Search for the cell housing the specified text and yield its [x, y] center coordinate. 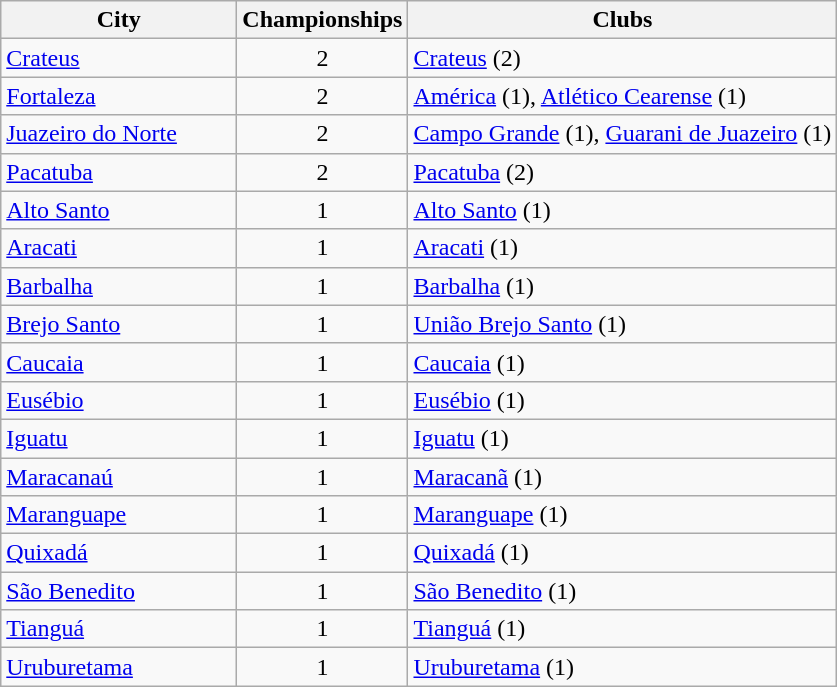
Maracanaú [119, 477]
Aracati (1) [622, 248]
Caucaia (1) [622, 362]
Barbalha (1) [622, 286]
Fortaleza [119, 96]
Eusébio [119, 400]
Campo Grande (1), Guarani de Juazeiro (1) [622, 134]
Uruburetama [119, 667]
Quixadá [119, 553]
Maranguape [119, 515]
Clubs [622, 20]
Alto Santo [119, 210]
Pacatuba (2) [622, 172]
Tianguá [119, 629]
Maranguape (1) [622, 515]
São Benedito (1) [622, 591]
Maracanã (1) [622, 477]
Alto Santo (1) [622, 210]
Uruburetama (1) [622, 667]
Barbalha [119, 286]
City [119, 20]
Iguatu (1) [622, 438]
São Benedito [119, 591]
Tianguá (1) [622, 629]
Quixadá (1) [622, 553]
Juazeiro do Norte [119, 134]
Iguatu [119, 438]
Crateus (2) [622, 58]
Caucaia [119, 362]
União Brejo Santo (1) [622, 324]
América (1), Atlético Cearense (1) [622, 96]
Eusébio (1) [622, 400]
Championships [322, 20]
Aracati [119, 248]
Crateus [119, 58]
Brejo Santo [119, 324]
Pacatuba [119, 172]
